Search for the cell housing the specified text and yield its (X, Y) center coordinate. 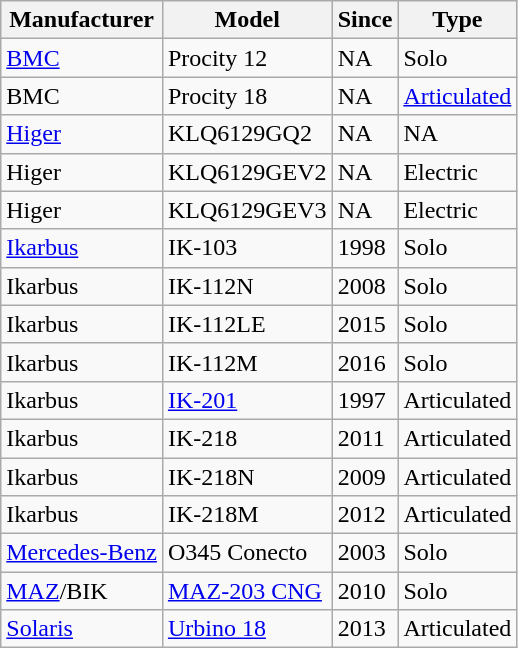
Model (247, 20)
O345 Conecto (247, 553)
2008 (365, 286)
Procity 12 (247, 58)
IK-218 (247, 438)
Manufacturer (82, 20)
2015 (365, 324)
MAZ-203 CNG (247, 591)
Mercedes-Benz (82, 553)
2012 (365, 515)
IK-112M (247, 362)
Solaris (82, 629)
2011 (365, 438)
Type (458, 20)
Urbino 18 (247, 629)
2003 (365, 553)
2016 (365, 362)
2010 (365, 591)
Procity 18 (247, 96)
KLQ6129GQ2 (247, 134)
1998 (365, 248)
IK-218N (247, 477)
Since (365, 20)
KLQ6129GEV2 (247, 172)
IK-112LE (247, 324)
1997 (365, 400)
IK-201 (247, 400)
IK-103 (247, 248)
KLQ6129GEV3 (247, 210)
IK-112N (247, 286)
IK-218M (247, 515)
2009 (365, 477)
2013 (365, 629)
MAZ/BIK (82, 591)
